Search for the cell housing the specified text and yield its [X, Y] center coordinate. 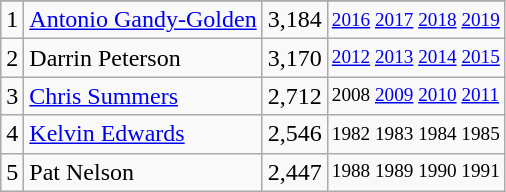
3 [12, 96]
Chris Summers [143, 96]
Kelvin Edwards [143, 134]
2 [12, 58]
Pat Nelson [143, 172]
2012 2013 2014 2015 [416, 58]
1988 1989 1990 1991 [416, 172]
2008 2009 2010 2011 [416, 96]
1982 1983 1984 1985 [416, 134]
5 [12, 172]
2,546 [294, 134]
1 [12, 20]
3,184 [294, 20]
Antonio Gandy-Golden [143, 20]
2016 2017 2018 2019 [416, 20]
2,447 [294, 172]
3,170 [294, 58]
Darrin Peterson [143, 58]
4 [12, 134]
2,712 [294, 96]
